Search for the cell housing the specified text and yield its [x, y] center coordinate. 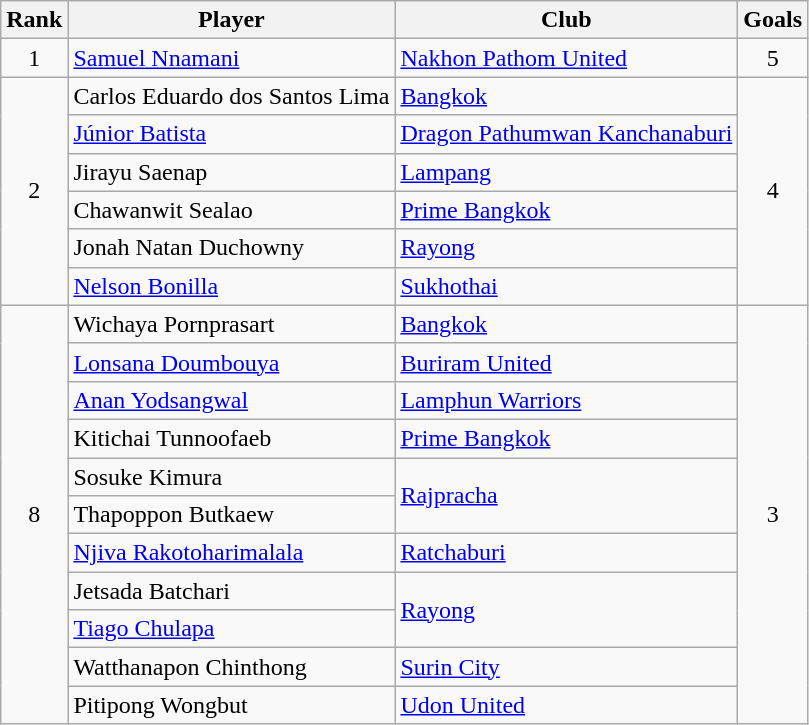
Ratchaburi [566, 553]
3 [773, 514]
Lamphun Warriors [566, 400]
Udon United [566, 705]
Lonsana Doumbouya [232, 362]
Júnior Batista [232, 134]
Carlos Eduardo dos Santos Lima [232, 96]
Goals [773, 20]
Nakhon Pathom United [566, 58]
Jetsada Batchari [232, 591]
5 [773, 58]
Rajpracha [566, 496]
Dragon Pathumwan Kanchanaburi [566, 134]
Tiago Chulapa [232, 629]
4 [773, 191]
8 [34, 514]
Club [566, 20]
Samuel Nnamani [232, 58]
Thapoppon Butkaew [232, 515]
Player [232, 20]
Rank [34, 20]
Kitichai Tunnoofaeb [232, 438]
Anan Yodsangwal [232, 400]
Surin City [566, 667]
Sosuke Kimura [232, 477]
Chawanwit Sealao [232, 210]
Nelson Bonilla [232, 286]
Jonah Natan Duchowny [232, 248]
Watthanapon Chinthong [232, 667]
Sukhothai [566, 286]
Wichaya Pornprasart [232, 324]
Jirayu Saenap [232, 172]
Pitipong Wongbut [232, 705]
Njiva Rakotoharimalala [232, 553]
2 [34, 191]
Buriram United [566, 362]
1 [34, 58]
Lampang [566, 172]
